Determine the [x, y] coordinate at the center of the cell enclosing the given text.  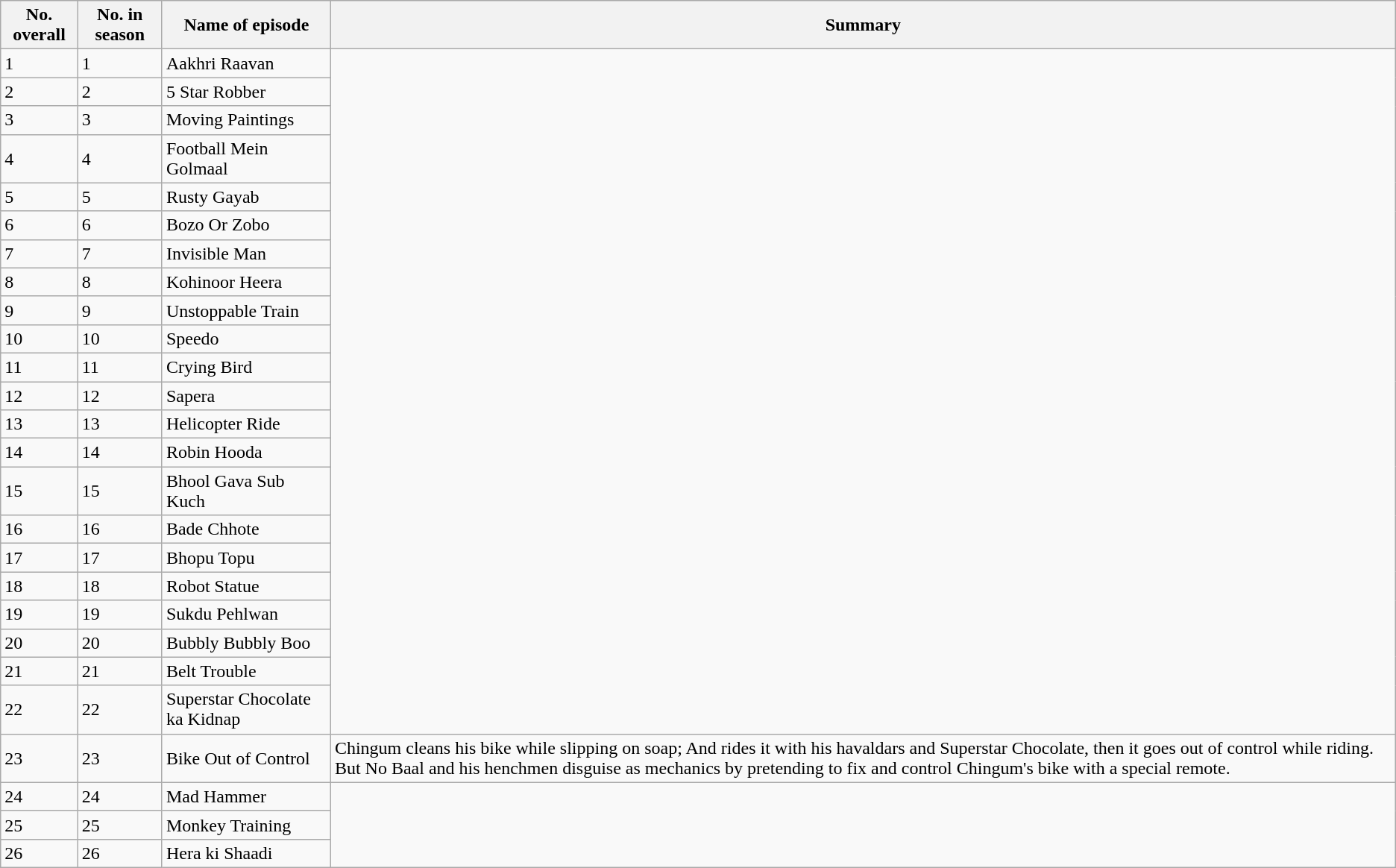
Summary [863, 25]
Name of episode [246, 25]
Aakhri Raavan [246, 63]
5 Star Robber [246, 92]
Bhopu Topu [246, 558]
Sukdu Pehlwan [246, 614]
Sapera [246, 396]
Crying Bird [246, 367]
Hera ki Shaadi [246, 853]
Moving Paintings [246, 120]
Helicopter Ride [246, 424]
Kohinoor Heera [246, 282]
Bozo Or Zobo [246, 225]
Belt Trouble [246, 671]
Bubbly Bubbly Boo [246, 643]
Invisible Man [246, 254]
Rusty Gayab [246, 197]
Robin Hooda [246, 453]
Robot Statue [246, 586]
Monkey Training [246, 825]
Bade Chhote [246, 529]
Mad Hammer [246, 796]
Speedo [246, 339]
Unstoppable Train [246, 310]
No. overall [39, 25]
No. in season [119, 25]
Superstar Chocolate ka Kidnap [246, 710]
Bhool Gava Sub Kuch [246, 491]
Bike Out of Control [246, 758]
Football Mein Golmaal [246, 158]
